Pinpoint the cell where the given text exists, returning its (x, y) midpoint coordinate. 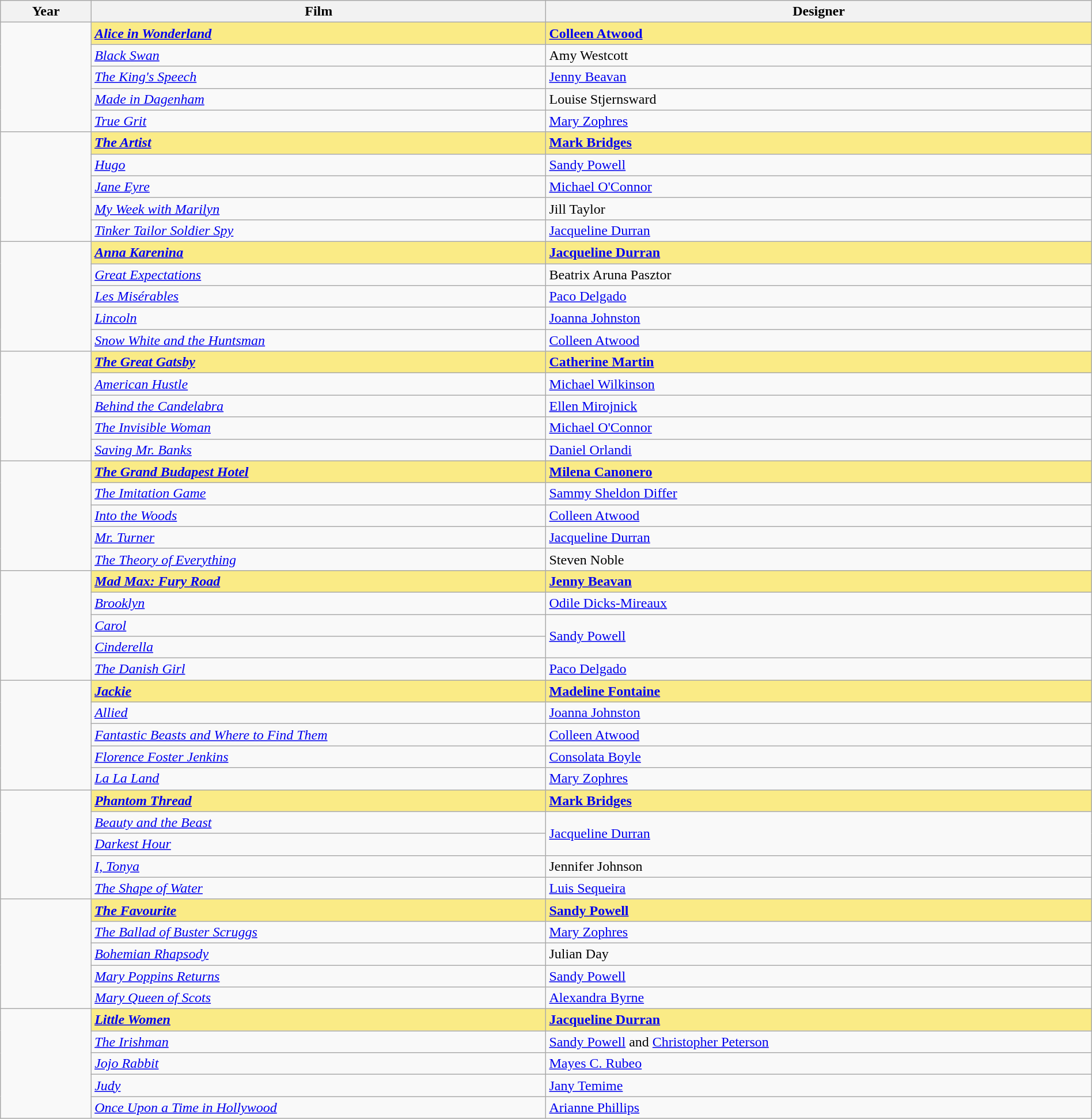
Great Expectations (319, 275)
Film (319, 12)
Brooklyn (319, 603)
Florence Foster Jenkins (319, 757)
The Artist (319, 143)
Jackie (319, 691)
Into the Woods (319, 515)
Little Women (319, 1020)
Lincoln (319, 318)
Mayes C. Rubeo (819, 1064)
Mary Queen of Scots (319, 998)
Darkest Hour (319, 844)
Luis Sequeira (819, 888)
The Theory of Everything (319, 559)
Mad Max: Fury Road (319, 581)
The Ballad of Buster Scruggs (319, 932)
Louise Stjernsward (819, 99)
Saving Mr. Banks (319, 450)
The Invisible Woman (319, 428)
The Danish Girl (319, 669)
Carol (319, 625)
Year (46, 12)
Mr. Turner (319, 537)
True Grit (319, 121)
Alexandra Byrne (819, 998)
Alice in Wonderland (319, 33)
Sammy Sheldon Differ (819, 494)
The King's Speech (319, 77)
Beauty and the Beast (319, 822)
Odile Dicks-Mireaux (819, 603)
Anna Karenina (319, 252)
Made in Dagenham (319, 99)
My Week with Marilyn (319, 208)
Arianne Phillips (819, 1107)
Les Misérables (319, 297)
Designer (819, 12)
American Hustle (319, 384)
The Irishman (319, 1042)
Jill Taylor (819, 208)
Allied (319, 713)
The Imitation Game (319, 494)
Fantastic Beasts and Where to Find Them (319, 735)
Black Swan (319, 55)
Jany Temime (819, 1086)
Beatrix Aruna Pasztor (819, 275)
Sandy Powell and Christopher Peterson (819, 1042)
Daniel Orlandi (819, 450)
Amy Westcott (819, 55)
Steven Noble (819, 559)
Hugo (319, 165)
The Great Gatsby (319, 362)
Jennifer Johnson (819, 866)
Judy (319, 1086)
Michael Wilkinson (819, 384)
Bohemian Rhapsody (319, 954)
The Grand Budapest Hotel (319, 472)
Snow White and the Huntsman (319, 340)
The Favourite (319, 910)
Jane Eyre (319, 187)
Tinker Tailor Soldier Spy (319, 230)
Ellen Mirojnick (819, 406)
Mary Poppins Returns (319, 976)
Jojo Rabbit (319, 1064)
La La Land (319, 779)
Behind the Candelabra (319, 406)
Once Upon a Time in Hollywood (319, 1107)
Phantom Thread (319, 801)
Madeline Fontaine (819, 691)
Milena Canonero (819, 472)
Catherine Martin (819, 362)
The Shape of Water (319, 888)
Julian Day (819, 954)
Consolata Boyle (819, 757)
I, Tonya (319, 866)
Cinderella (319, 647)
